For the text-containing cell, return its midpoint in [X, Y] coordinate format. 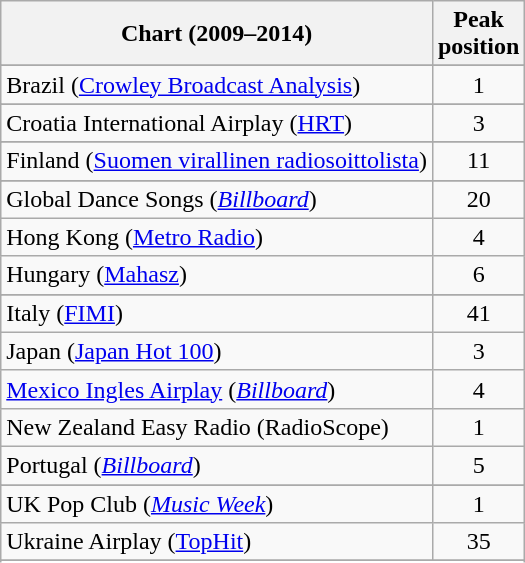
Peakposition [478, 34]
Italy (FIMI) [217, 313]
Hong Kong (Metro Radio) [217, 237]
Global Dance Songs (Billboard) [217, 199]
Hungary (Mahasz) [217, 275]
5 [478, 465]
New Zealand Easy Radio (RadioScope) [217, 427]
6 [478, 275]
Japan (Japan Hot 100) [217, 351]
Croatia International Airplay (HRT) [217, 123]
35 [478, 542]
20 [478, 199]
Finland (Suomen virallinen radiosoittolista) [217, 161]
Brazil (Crowley Broadcast Analysis) [217, 85]
Mexico Ingles Airplay (Billboard) [217, 389]
Ukraine Airplay (TopHit) [217, 542]
Chart (2009–2014) [217, 34]
UK Pop Club (Music Week) [217, 503]
41 [478, 313]
11 [478, 161]
Portugal (Billboard) [217, 465]
